Return [X, Y] of the center of cell containing provided text 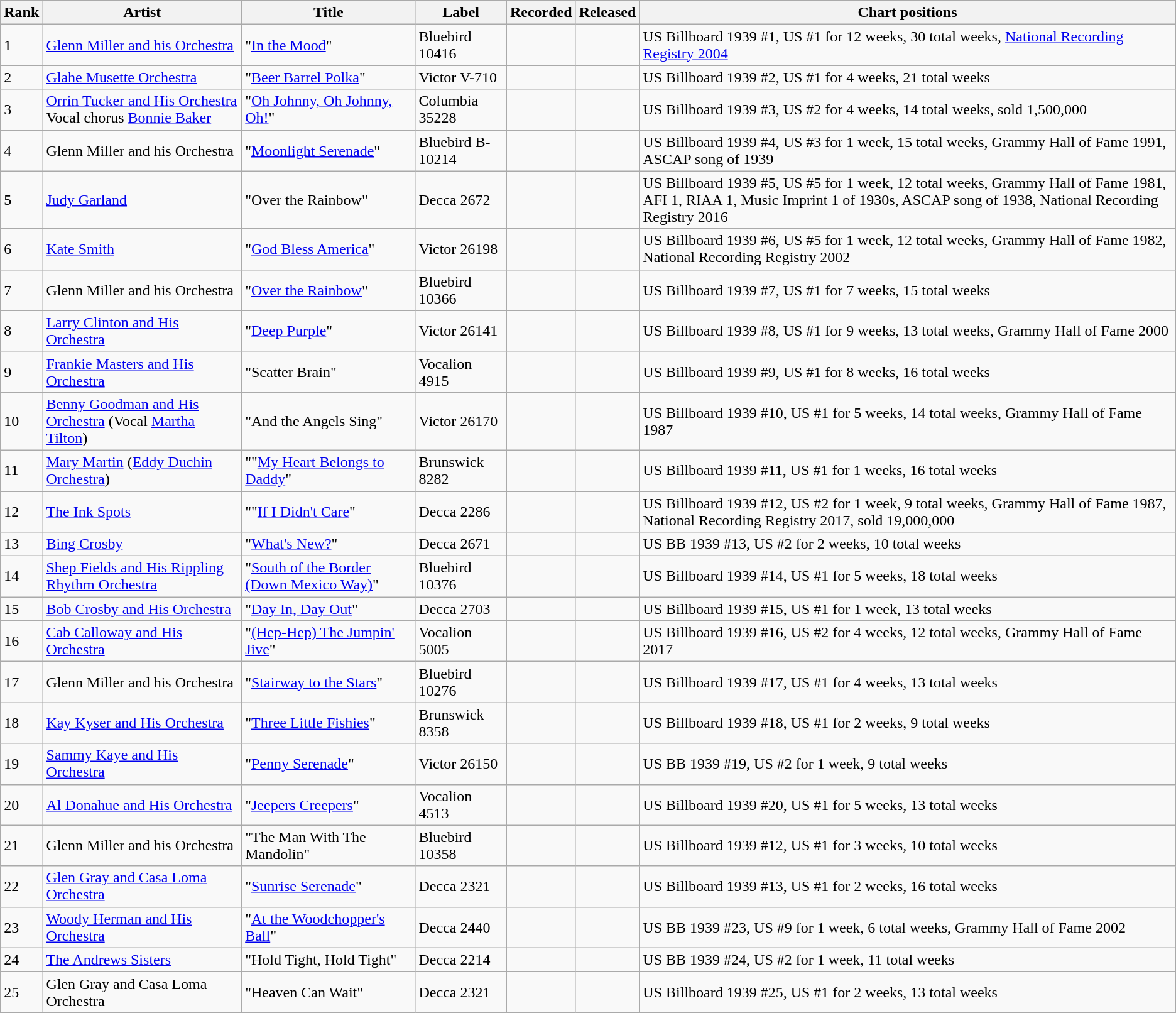
US Billboard 1939 #2, US #1 for 4 weeks, 21 total weeks [907, 77]
8 [21, 331]
"What's New?" [329, 544]
US Billboard 1939 #11, US #1 for 1 weeks, 16 total weeks [907, 470]
US Billboard 1939 #20, US #1 for 5 weeks, 13 total weeks [907, 804]
US Billboard 1939 #18, US #1 for 2 weeks, 9 total weeks [907, 723]
Brunswick 8282 [461, 470]
"Day In, Day Out" [329, 609]
"God Bless America" [329, 249]
US BB 1939 #24, US #2 for 1 week, 11 total weeks [907, 960]
Bluebird B-10214 [461, 151]
2 [21, 77]
Decca 2286 [461, 512]
"Oh Johnny, Oh Johnny, Oh!" [329, 109]
Cab Calloway and His Orchestra [142, 641]
US BB 1939 #23, US #9 for 1 week, 6 total weeks, Grammy Hall of Fame 2002 [907, 928]
"Heaven Can Wait" [329, 992]
"South of the Border (Down Mexico Way)" [329, 577]
US Billboard 1939 #16, US #2 for 4 weeks, 12 total weeks, Grammy Hall of Fame 2017 [907, 641]
"Moonlight Serenade" [329, 151]
1 [21, 45]
"Deep Purple" [329, 331]
"Penny Serenade" [329, 764]
Victor 26141 [461, 331]
"Jeepers Creepers" [329, 804]
Decca 2672 [461, 200]
Victor 26170 [461, 421]
Rank [21, 13]
Victor 26150 [461, 764]
US Billboard 1939 #6, US #5 for 1 week, 12 total weeks, Grammy Hall of Fame 1982, National Recording Registry 2002 [907, 249]
Benny Goodman and His Orchestra (Vocal Martha Tilton) [142, 421]
US BB 1939 #13, US #2 for 2 weeks, 10 total weeks [907, 544]
"Three Little Fishies" [329, 723]
Victor 26198 [461, 249]
Orrin Tucker and His Orchestra Vocal chorus Bonnie Baker [142, 109]
"(Hep-Hep) The Jumpin' Jive" [329, 641]
22 [21, 886]
Chart positions [907, 13]
11 [21, 470]
Brunswick 8358 [461, 723]
US Billboard 1939 #12, US #1 for 3 weeks, 10 total weeks [907, 846]
5 [21, 200]
Bing Crosby [142, 544]
US Billboard 1939 #15, US #1 for 1 week, 13 total weeks [907, 609]
Glahe Musette Orchestra [142, 77]
Vocalion 5005 [461, 641]
""My Heart Belongs to Daddy" [329, 470]
10 [21, 421]
Released [607, 13]
19 [21, 764]
Sammy Kaye and His Orchestra [142, 764]
"And the Angels Sing" [329, 421]
Columbia 35228 [461, 109]
Bluebird 10276 [461, 682]
Bluebird 10366 [461, 290]
Kay Kyser and His Orchestra [142, 723]
Recorded [541, 13]
Label [461, 13]
12 [21, 512]
3 [21, 109]
Woody Herman and His Orchestra [142, 928]
6 [21, 249]
13 [21, 544]
4 [21, 151]
US Billboard 1939 #14, US #1 for 5 weeks, 18 total weeks [907, 577]
""If I Didn't Care" [329, 512]
US Billboard 1939 #13, US #1 for 2 weeks, 16 total weeks [907, 886]
Judy Garland [142, 200]
"The Man With The Mandolin" [329, 846]
Bluebird 10358 [461, 846]
24 [21, 960]
"Hold Tight, Hold Tight" [329, 960]
US Billboard 1939 #25, US #1 for 2 weeks, 13 total weeks [907, 992]
US Billboard 1939 #4, US #3 for 1 week, 15 total weeks, Grammy Hall of Fame 1991, ASCAP song of 1939 [907, 151]
US BB 1939 #19, US #2 for 1 week, 9 total weeks [907, 764]
Larry Clinton and His Orchestra [142, 331]
15 [21, 609]
16 [21, 641]
9 [21, 372]
Decca 2440 [461, 928]
Decca 2671 [461, 544]
"In the Mood" [329, 45]
Victor V-710 [461, 77]
Vocalion 4513 [461, 804]
20 [21, 804]
Shep Fields and His Rippling Rhythm Orchestra [142, 577]
"Stairway to the Stars" [329, 682]
Bluebird 10416 [461, 45]
Title [329, 13]
US Billboard 1939 #9, US #1 for 8 weeks, 16 total weeks [907, 372]
US Billboard 1939 #1, US #1 for 12 weeks, 30 total weeks, National Recording Registry 2004 [907, 45]
The Ink Spots [142, 512]
US Billboard 1939 #10, US #1 for 5 weeks, 14 total weeks, Grammy Hall of Fame 1987 [907, 421]
Vocalion 4915 [461, 372]
7 [21, 290]
Bob Crosby and His Orchestra [142, 609]
18 [21, 723]
US Billboard 1939 #7, US #1 for 7 weeks, 15 total weeks [907, 290]
US Billboard 1939 #3, US #2 for 4 weeks, 14 total weeks, sold 1,500,000 [907, 109]
14 [21, 577]
Decca 2214 [461, 960]
US Billboard 1939 #17, US #1 for 4 weeks, 13 total weeks [907, 682]
Al Donahue and His Orchestra [142, 804]
Artist [142, 13]
Bluebird 10376 [461, 577]
US Billboard 1939 #8, US #1 for 9 weeks, 13 total weeks, Grammy Hall of Fame 2000 [907, 331]
23 [21, 928]
"Sunrise Serenade" [329, 886]
"Scatter Brain" [329, 372]
17 [21, 682]
"Beer Barrel Polka" [329, 77]
Decca 2703 [461, 609]
Mary Martin (Eddy Duchin Orchestra) [142, 470]
Frankie Masters and His Orchestra [142, 372]
25 [21, 992]
21 [21, 846]
The Andrews Sisters [142, 960]
US Billboard 1939 #12, US #2 for 1 week, 9 total weeks, Grammy Hall of Fame 1987, National Recording Registry 2017, sold 19,000,000 [907, 512]
"At the Woodchopper's Ball" [329, 928]
Kate Smith [142, 249]
